Return (X, Y) of the center of cell containing provided text 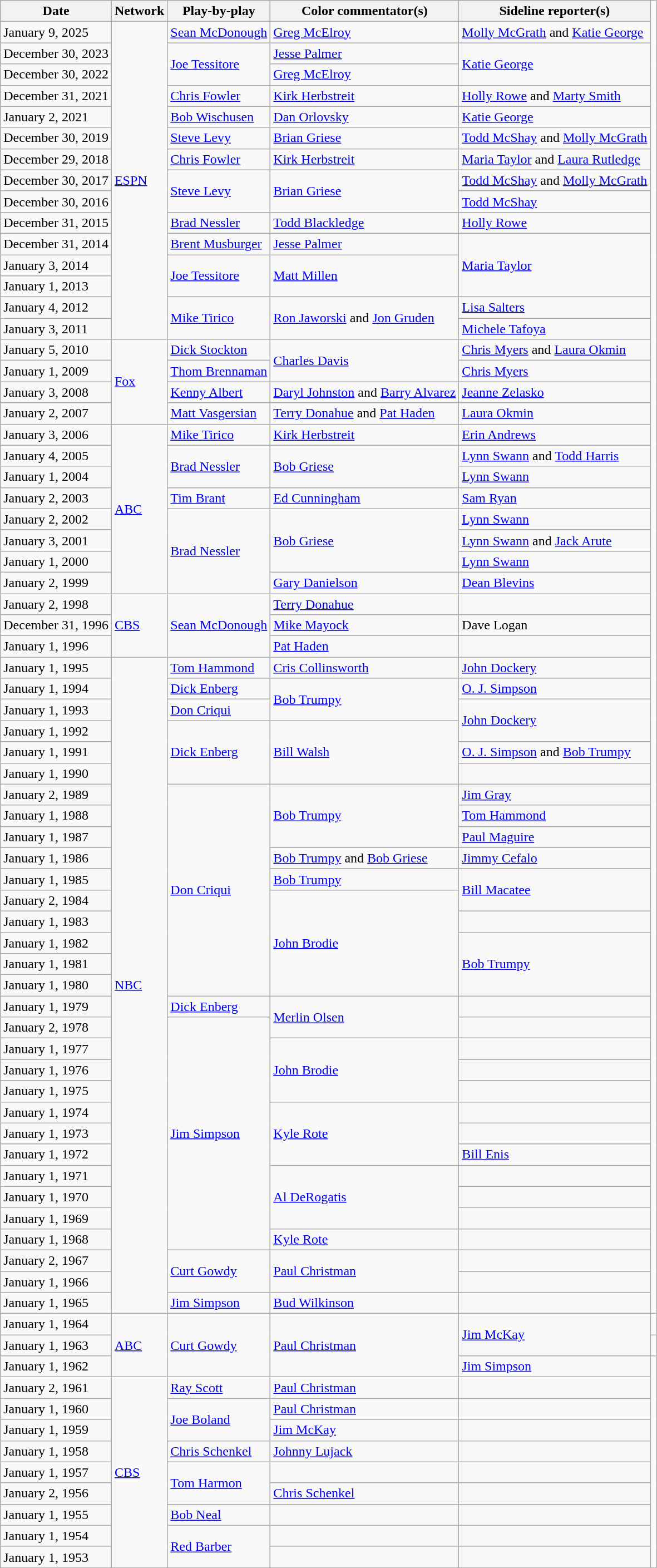
January 1, 1959 (56, 1430)
January 1, 1982 (56, 943)
December 30, 2016 (56, 201)
January 1, 1955 (56, 1515)
January 1, 1980 (56, 985)
Jimmy Cefalo (555, 858)
January 3, 2008 (56, 392)
January 1, 1992 (56, 731)
December 30, 2017 (56, 180)
December 30, 2022 (56, 75)
Jim Gray (555, 795)
Lisa Salters (555, 308)
ESPN (139, 180)
Lynn Swann and Todd Harris (555, 456)
Matt Millen (365, 276)
January 3, 2011 (56, 329)
Holly Rowe (555, 223)
O. J. Simpson and Bob Trumpy (555, 752)
Johnny Lujack (365, 1451)
Merlin Olsen (365, 1017)
January 1, 1993 (56, 710)
Jeanne Zelasko (555, 392)
January 1, 1979 (56, 1007)
Bill Enis (555, 1155)
Laura Okmin (555, 413)
Lynn Swann and Jack Arute (555, 540)
Color commentator(s) (365, 11)
December 30, 2023 (56, 53)
Tom Harmon (219, 1483)
Charles Davis (365, 361)
January 1, 1962 (56, 1367)
Todd Blackledge (365, 223)
Dave Logan (555, 625)
Al DeRogatis (365, 1197)
Gary Danielson (365, 583)
Cris Collinsworth (365, 668)
Sam Ryan (555, 498)
December 31, 1996 (56, 625)
Bob Trumpy and Bob Griese (365, 858)
Bill Walsh (365, 752)
Maria Taylor (555, 265)
January 2, 2003 (56, 498)
Ed Cunningham (365, 498)
January 2, 1978 (56, 1028)
Chris Myers and Laura Okmin (555, 350)
Michele Tafoya (555, 329)
January 1, 1985 (56, 879)
Play-by-play (219, 11)
Matt Vasgersian (219, 413)
Dick Stockton (219, 350)
January 1, 1969 (56, 1218)
January 3, 2014 (56, 265)
Tim Brant (219, 498)
January 1, 1983 (56, 921)
Ray Scott (219, 1388)
January 1, 2004 (56, 477)
January 2, 1956 (56, 1493)
December 29, 2018 (56, 159)
January 1, 1971 (56, 1176)
Bud Wilkinson (365, 1303)
January 4, 2005 (56, 456)
Terry Donahue (365, 604)
January 1, 1966 (56, 1281)
January 1, 1988 (56, 816)
Erin Andrews (555, 435)
January 1, 1968 (56, 1239)
January 2, 1984 (56, 900)
January 3, 2001 (56, 540)
Pat Haden (365, 647)
January 1, 1975 (56, 1091)
Thom Brennaman (219, 371)
January 1, 1964 (56, 1324)
Maria Taylor and Laura Rutledge (555, 159)
Paul Maguire (555, 837)
January 1, 1974 (56, 1112)
January 1, 2013 (56, 287)
Sideline reporter(s) (555, 11)
Kenny Albert (219, 392)
January 1, 1972 (56, 1155)
December 31, 2014 (56, 244)
January 2, 1989 (56, 795)
Daryl Johnston and Barry Alvarez (365, 392)
January 1, 1977 (56, 1049)
January 1, 1954 (56, 1536)
December 31, 2021 (56, 96)
January 1, 1958 (56, 1451)
Red Barber (219, 1546)
January 3, 2006 (56, 435)
Todd McShay (555, 201)
January 1, 2000 (56, 561)
Terry Donahue and Pat Haden (365, 413)
Brent Musburger (219, 244)
January 2, 1999 (56, 583)
January 1, 1973 (56, 1133)
January 2, 2021 (56, 117)
December 30, 2019 (56, 138)
Bob Wischusen (219, 117)
January 4, 2012 (56, 308)
January 1, 1965 (56, 1303)
January 1, 1957 (56, 1472)
January 1, 2009 (56, 371)
January 2, 1998 (56, 604)
January 1, 1991 (56, 752)
Bill Macatee (555, 890)
Molly McGrath and Katie George (555, 32)
January 2, 1961 (56, 1388)
January 1, 1995 (56, 668)
January 1, 1953 (56, 1557)
Fox (139, 382)
Dean Blevins (555, 583)
NBC (139, 985)
Bob Neal (219, 1515)
Holly Rowe and Marty Smith (555, 96)
Joe Boland (219, 1419)
January 9, 2025 (56, 32)
January 2, 2002 (56, 519)
January 2, 2007 (56, 413)
January 1, 1970 (56, 1197)
January 1, 1976 (56, 1070)
Network (139, 11)
Date (56, 11)
January 1, 1986 (56, 858)
January 1, 1994 (56, 689)
January 1, 1960 (56, 1409)
Ron Jaworski and Jon Gruden (365, 318)
Mike Mayock (365, 625)
December 31, 2015 (56, 223)
January 1, 1963 (56, 1345)
January 2, 1967 (56, 1260)
O. J. Simpson (555, 689)
January 1, 1996 (56, 647)
January 1, 1990 (56, 773)
January 1, 1987 (56, 837)
January 5, 2010 (56, 350)
Chris Myers (555, 371)
January 1, 1981 (56, 964)
Dan Orlovsky (365, 117)
